For the text-containing cell, return its midpoint in [x, y] coordinate format. 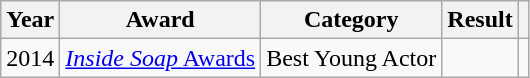
Best Young Actor [352, 58]
Year [30, 20]
Inside Soap Awards [160, 58]
Result [480, 20]
Award [160, 20]
2014 [30, 58]
Category [352, 20]
